Extract the [x, y] coordinate from the center of the cell holding the provided text.  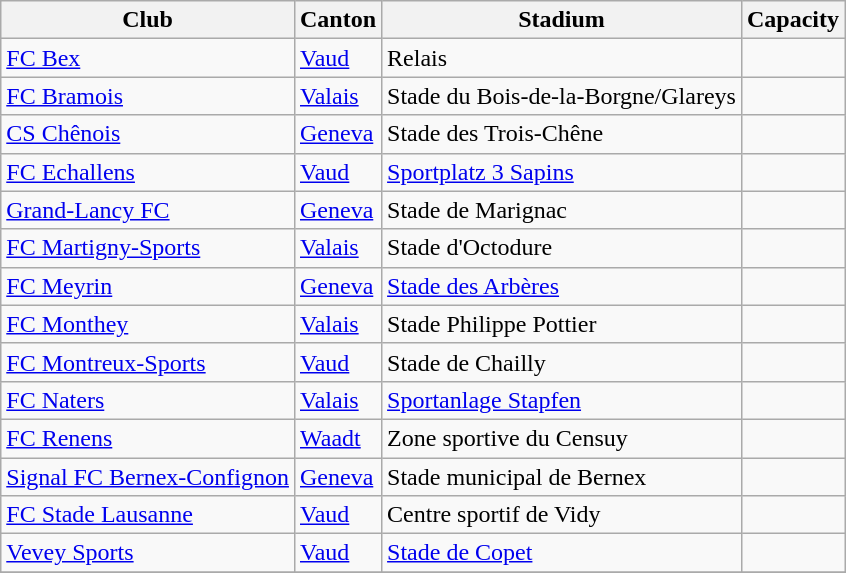
Stade des Trois-Chêne [562, 134]
Club [148, 20]
Grand-Lancy FC [148, 210]
FC Montreux-Sports [148, 362]
Stade Philippe Pottier [562, 324]
CS Chênois [148, 134]
Stade des Arbères [562, 286]
Relais [562, 58]
Stade du Bois-de-la-Borgne/Glareys [562, 96]
FC Stade Lausanne [148, 515]
Stade de Copet [562, 553]
Vevey Sports [148, 553]
FC Echallens [148, 172]
Sportplatz 3 Sapins [562, 172]
FC Meyrin [148, 286]
FC Bramois [148, 96]
Canton [338, 20]
Stade de Chailly [562, 362]
FC Bex [148, 58]
FC Renens [148, 438]
Stade municipal de Bernex [562, 477]
Zone sportive du Censuy [562, 438]
Signal FC Bernex-Confignon [148, 477]
Stadium [562, 20]
Waadt [338, 438]
Sportanlage Stapfen [562, 400]
Capacity [792, 20]
Centre sportif de Vidy [562, 515]
Stade d'Octodure [562, 248]
Stade de Marignac [562, 210]
FC Martigny-Sports [148, 248]
FC Naters [148, 400]
FC Monthey [148, 324]
